Capture the cell that displays the provided text and extract its (X, Y) central coordinate. 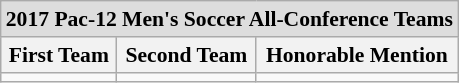
Second Team (186, 55)
Honorable Mention (357, 55)
First Team (59, 55)
2017 Pac-12 Men's Soccer All-Conference Teams (230, 19)
